Determine the [X, Y] coordinate at the center of the cell enclosing the given text.  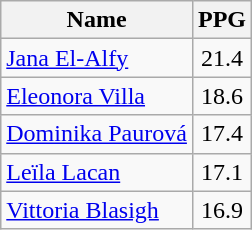
PPG [222, 20]
Name [97, 20]
Dominika Paurová [97, 134]
18.6 [222, 96]
Leïla Lacan [97, 172]
Eleonora Villa [97, 96]
17.1 [222, 172]
Jana El-Alfy [97, 58]
16.9 [222, 210]
17.4 [222, 134]
Vittoria Blasigh [97, 210]
21.4 [222, 58]
